For the text-containing cell, return its midpoint in (x, y) coordinate format. 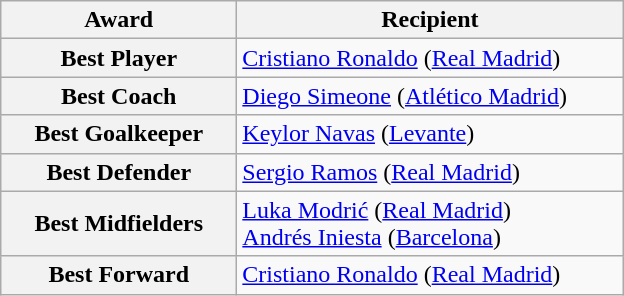
Best Coach (119, 96)
Best Defender (119, 172)
Award (119, 20)
Sergio Ramos (Real Madrid) (430, 172)
Best Player (119, 58)
Best Midfielders (119, 224)
Best Forward (119, 275)
Luka Modrić (Real Madrid) Andrés Iniesta (Barcelona) (430, 224)
Keylor Navas (Levante) (430, 134)
Best Goalkeeper (119, 134)
Diego Simeone (Atlético Madrid) (430, 96)
Recipient (430, 20)
